Provide the [X, Y] coordinate of the cell's center where the given text is located.  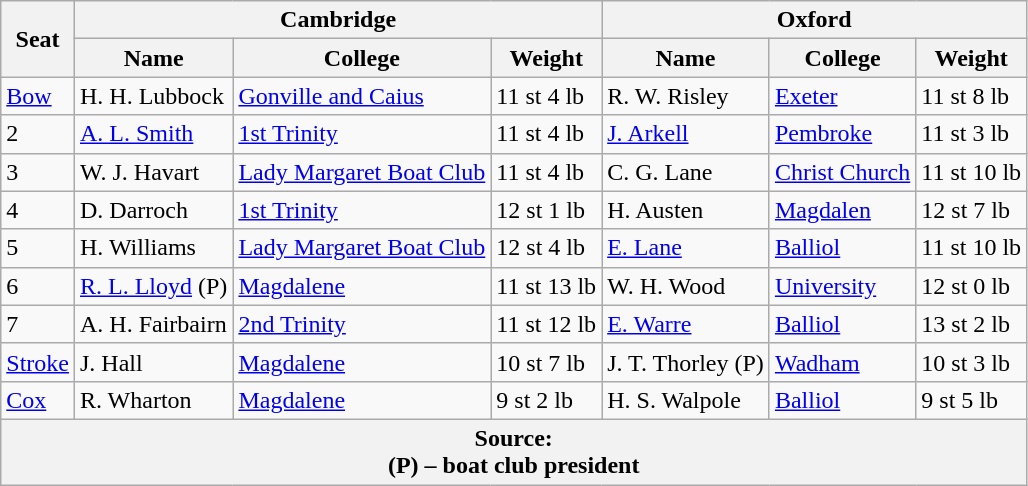
9 st 5 lb [972, 400]
2nd Trinity [362, 324]
W. H. Wood [686, 286]
D. Darroch [153, 210]
C. G. Lane [686, 172]
R. L. Lloyd (P) [153, 286]
H. S. Walpole [686, 400]
11 st 8 lb [972, 96]
12 st 1 lb [546, 210]
10 st 7 lb [546, 362]
Source:(P) – boat club president [514, 452]
9 st 2 lb [546, 400]
Exeter [842, 96]
3 [38, 172]
11 st 3 lb [972, 134]
H. Austen [686, 210]
J. Hall [153, 362]
H. H. Lubbock [153, 96]
University [842, 286]
12 st 0 lb [972, 286]
Stroke [38, 362]
Seat [38, 39]
R. Wharton [153, 400]
10 st 3 lb [972, 362]
12 st 4 lb [546, 248]
Gonville and Caius [362, 96]
13 st 2 lb [972, 324]
Cox [38, 400]
Cambridge [338, 20]
Magdalen [842, 210]
A. H. Fairbairn [153, 324]
E. Lane [686, 248]
11 st 12 lb [546, 324]
5 [38, 248]
Christ Church [842, 172]
R. W. Risley [686, 96]
H. Williams [153, 248]
Wadham [842, 362]
J. Arkell [686, 134]
A. L. Smith [153, 134]
J. T. Thorley (P) [686, 362]
4 [38, 210]
E. Warre [686, 324]
Oxford [814, 20]
2 [38, 134]
Pembroke [842, 134]
W. J. Havart [153, 172]
6 [38, 286]
12 st 7 lb [972, 210]
7 [38, 324]
11 st 13 lb [546, 286]
Bow [38, 96]
